Provide the (X, Y) coordinate of the cell's center where the given text is located.  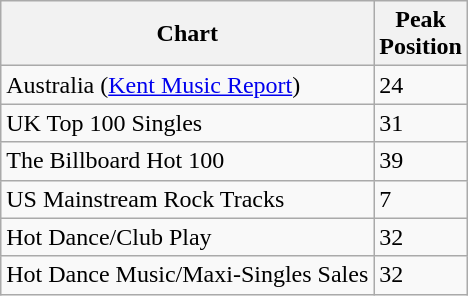
39 (421, 161)
PeakPosition (421, 34)
Hot Dance/Club Play (188, 237)
UK Top 100 Singles (188, 123)
Hot Dance Music/Maxi-Singles Sales (188, 275)
24 (421, 85)
US Mainstream Rock Tracks (188, 199)
7 (421, 199)
Chart (188, 34)
The Billboard Hot 100 (188, 161)
Australia (Kent Music Report) (188, 85)
31 (421, 123)
